Scan for the cell matching the given text and deliver its (X, Y) coordinate at center. 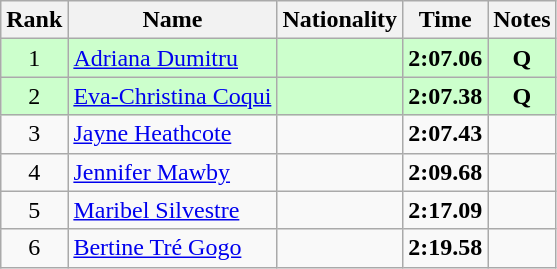
6 (34, 248)
Name (172, 20)
4 (34, 172)
2:09.68 (446, 172)
Nationality (340, 20)
5 (34, 210)
Adriana Dumitru (172, 58)
Jayne Heathcote (172, 134)
Rank (34, 20)
Jennifer Mawby (172, 172)
2:07.43 (446, 134)
2:07.38 (446, 96)
Maribel Silvestre (172, 210)
1 (34, 58)
Time (446, 20)
2:17.09 (446, 210)
Notes (522, 20)
Eva-Christina Coqui (172, 96)
2:19.58 (446, 248)
3 (34, 134)
2:07.06 (446, 58)
Bertine Tré Gogo (172, 248)
2 (34, 96)
